Detect which cell encompasses the target text, then output its (X, Y) center coordinate. 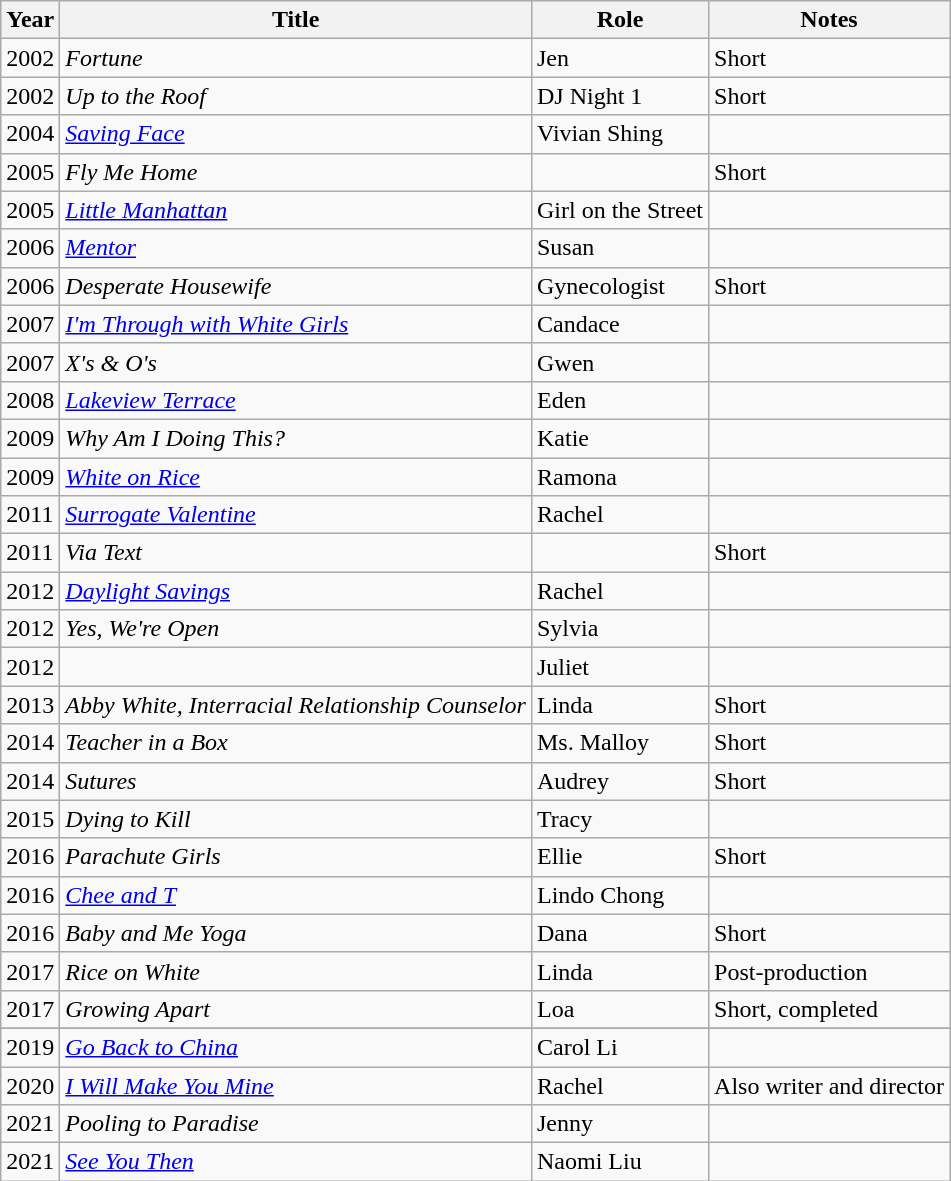
Baby and Me Yoga (296, 933)
Yes, We're Open (296, 629)
Dana (620, 933)
Pooling to Paradise (296, 1124)
Sylvia (620, 629)
Notes (830, 20)
Title (296, 20)
2015 (30, 819)
Daylight Savings (296, 591)
Why Am I Doing This? (296, 438)
Mentor (296, 248)
Desperate Housewife (296, 286)
Girl on the Street (620, 210)
Growing Apart (296, 1009)
Loa (620, 1009)
2008 (30, 400)
Parachute Girls (296, 857)
Year (30, 20)
Short, completed (830, 1009)
2013 (30, 705)
I Will Make You Mine (296, 1085)
Carol Li (620, 1047)
Teacher in a Box (296, 743)
Susan (620, 248)
Dying to Kill (296, 819)
Post-production (830, 971)
Rice on White (296, 971)
White on Rice (296, 477)
Up to the Roof (296, 96)
Jenny (620, 1124)
Surrogate Valentine (296, 515)
X's & O's (296, 362)
Via Text (296, 553)
2020 (30, 1085)
Gwen (620, 362)
I'm Through with White Girls (296, 324)
Fly Me Home (296, 172)
Ms. Malloy (620, 743)
2019 (30, 1047)
DJ Night 1 (620, 96)
Gynecologist (620, 286)
Candace (620, 324)
Abby White, Interracial Relationship Counselor (296, 705)
Vivian Shing (620, 134)
Lakeview Terrace (296, 400)
Naomi Liu (620, 1162)
Audrey (620, 781)
Juliet (620, 667)
Sutures (296, 781)
Ellie (620, 857)
Katie (620, 438)
Go Back to China (296, 1047)
Role (620, 20)
Ramona (620, 477)
Chee and T (296, 895)
Jen (620, 58)
Lindo Chong (620, 895)
2004 (30, 134)
Little Manhattan (296, 210)
Tracy (620, 819)
Saving Face (296, 134)
Also writer and director (830, 1085)
Eden (620, 400)
Fortune (296, 58)
See You Then (296, 1162)
